Scan for the cell matching the given text and deliver its (x, y) coordinate at center. 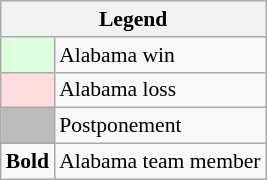
Bold (28, 162)
Alabama win (160, 55)
Alabama team member (160, 162)
Legend (134, 19)
Alabama loss (160, 90)
Postponement (160, 126)
